Capture the cell that displays the provided text and extract its [X, Y] central coordinate. 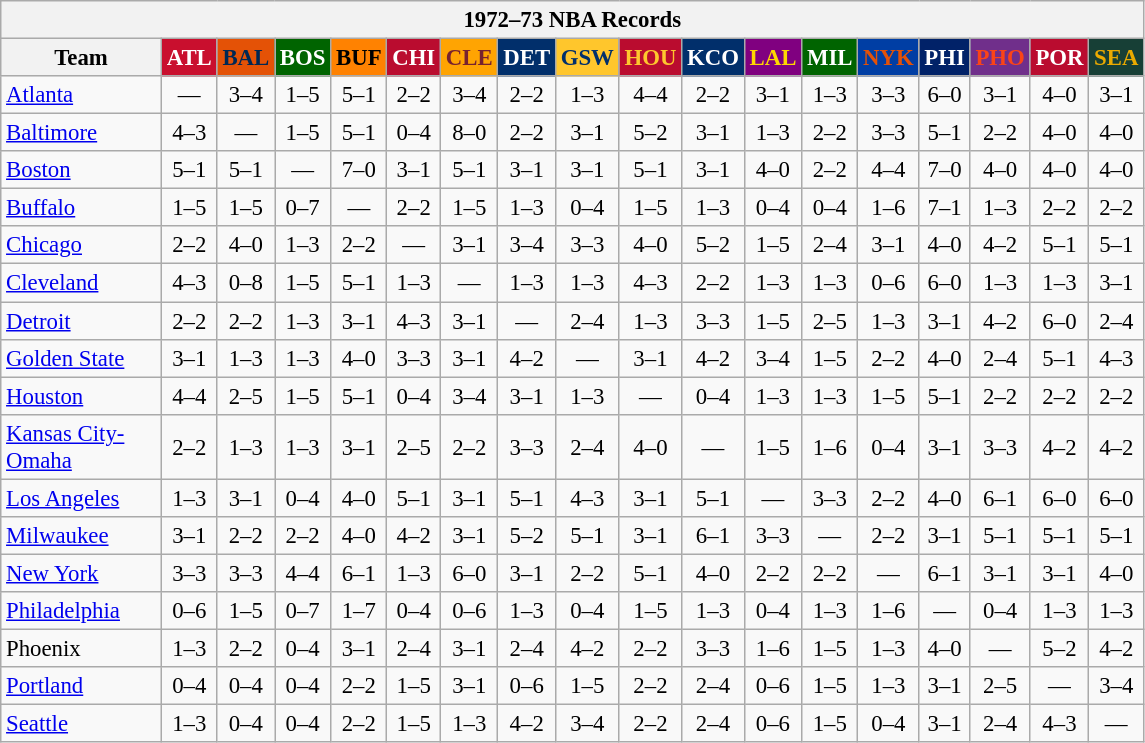
Team [82, 58]
Seattle [82, 724]
MIL [830, 58]
DET [526, 58]
Portland [82, 686]
Atlanta [82, 95]
Chicago [82, 245]
Buffalo [82, 208]
BOS [303, 58]
POR [1060, 58]
KCO [714, 58]
CLE [470, 58]
Detroit [82, 321]
CHI [414, 58]
BUF [359, 58]
Golden State [82, 358]
7–1 [944, 208]
PHO [1000, 58]
BAL [246, 58]
Phoenix [82, 648]
Kansas City-Omaha [82, 446]
SEA [1116, 58]
ATL [189, 58]
PHI [944, 58]
LAL [772, 58]
New York [82, 573]
Cleveland [82, 283]
0–8 [246, 283]
Boston [82, 170]
1–7 [359, 611]
GSW [587, 58]
Houston [82, 396]
HOU [650, 58]
Philadelphia [82, 611]
8–0 [470, 133]
1972–73 NBA Records [572, 20]
NYK [888, 58]
Los Angeles [82, 498]
Milwaukee [82, 536]
Baltimore [82, 133]
